Provide the (X, Y) coordinate of the cell's center where the given text is located.  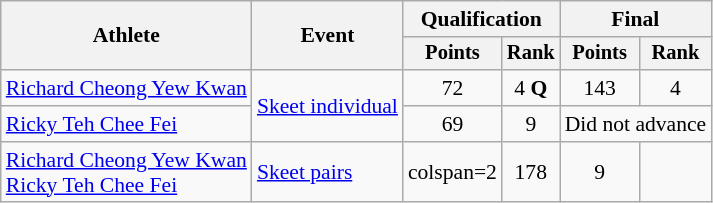
69 (452, 124)
Ricky Teh Chee Fei (126, 124)
colspan=2 (452, 172)
4 (676, 88)
Event (328, 36)
178 (531, 172)
72 (452, 88)
Richard Cheong Yew Kwan (126, 88)
Athlete (126, 36)
Skeet individual (328, 106)
Richard Cheong Yew KwanRicky Teh Chee Fei (126, 172)
Qualification (482, 19)
4 Q (531, 88)
Final (636, 19)
Skeet pairs (328, 172)
Did not advance (636, 124)
143 (600, 88)
